Identify which cell holds the provided text, then report its [X, Y] central coordinate. 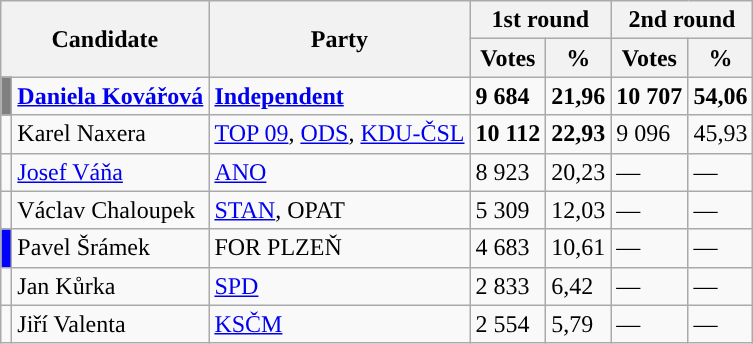
10,61 [578, 248]
Karel Naxera [110, 134]
Daniela Kovářová [110, 96]
STAN, OPAT [340, 210]
12,03 [578, 210]
21,96 [578, 96]
FOR PLZEŇ [340, 248]
Jan Kůrka [110, 286]
Candidate [105, 39]
9 684 [508, 96]
KSČM [340, 324]
8 923 [508, 172]
Pavel Šrámek [110, 248]
45,93 [720, 134]
20,23 [578, 172]
Jiří Valenta [110, 324]
10 707 [650, 96]
SPD [340, 286]
22,93 [578, 134]
2 554 [508, 324]
Independent [340, 96]
Václav Chaloupek [110, 210]
5,79 [578, 324]
5 309 [508, 210]
9 096 [650, 134]
54,06 [720, 96]
Josef Váňa [110, 172]
1st round [540, 20]
Party [340, 39]
TOP 09, ODS, KDU-ČSL [340, 134]
2nd round [682, 20]
6,42 [578, 286]
4 683 [508, 248]
10 112 [508, 134]
ANO [340, 172]
2 833 [508, 286]
